From the cell containing the given text, extract its center point as [x, y] coordinate. 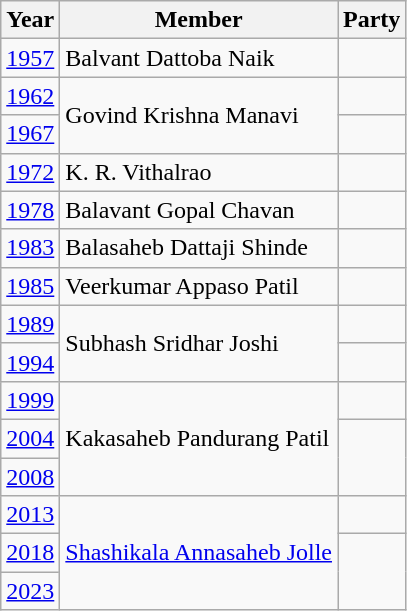
1967 [30, 134]
2013 [30, 515]
2008 [30, 477]
Member [199, 20]
1989 [30, 324]
Shashikala Annasaheb Jolle [199, 553]
Kakasaheb Pandurang Patil [199, 438]
Balvant Dattoba Naik [199, 58]
Balavant Gopal Chavan [199, 210]
2018 [30, 553]
1972 [30, 172]
1983 [30, 248]
1999 [30, 400]
1957 [30, 58]
Govind Krishna Manavi [199, 115]
Veerkumar Appaso Patil [199, 286]
K. R. Vithalrao [199, 172]
Subhash Sridhar Joshi [199, 343]
Year [30, 20]
Balasaheb Dattaji Shinde [199, 248]
1994 [30, 362]
2004 [30, 438]
Party [372, 20]
1985 [30, 286]
1978 [30, 210]
1962 [30, 96]
2023 [30, 591]
